Capture the cell that displays the provided text and extract its (x, y) central coordinate. 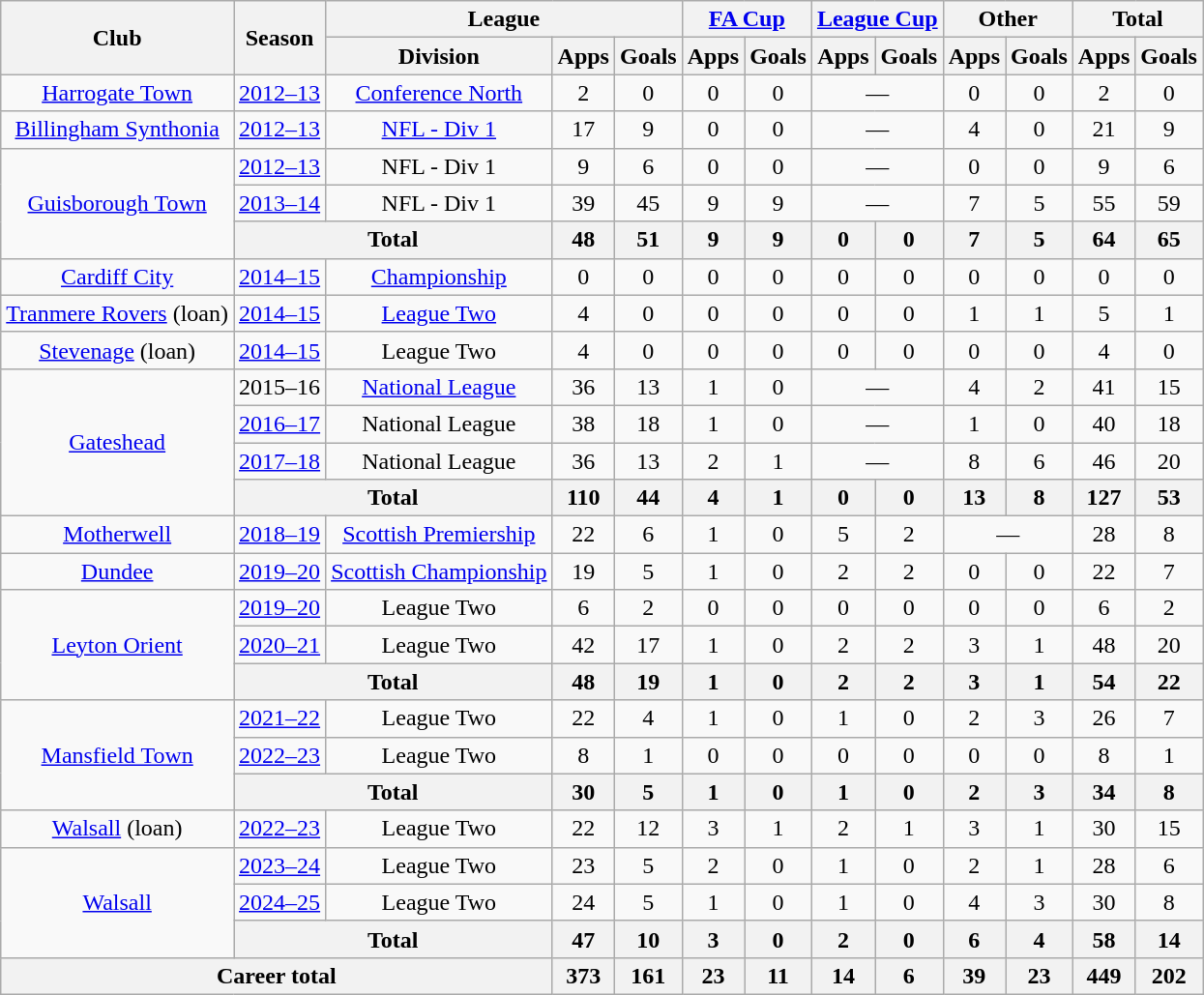
42 (583, 645)
Tranmere Rovers (loan) (118, 313)
Career total (277, 976)
12 (648, 829)
Gateshead (118, 442)
64 (1103, 240)
202 (1169, 976)
Scottish Championship (439, 571)
24 (583, 902)
45 (648, 203)
127 (1103, 498)
League (505, 19)
2017–18 (280, 461)
Walsall (loan) (118, 829)
Championship (439, 277)
10 (648, 939)
11 (778, 976)
21 (1103, 130)
Harrogate Town (118, 93)
Cardiff City (118, 277)
2021–22 (280, 718)
40 (1103, 424)
Conference North (439, 93)
Mansfield Town (118, 755)
Club (118, 38)
46 (1103, 461)
44 (648, 498)
47 (583, 939)
2024–25 (280, 902)
Stevenage (loan) (118, 350)
2023–24 (280, 865)
Leyton Orient (118, 645)
Billingham Synthonia (118, 130)
34 (1103, 792)
59 (1169, 203)
110 (583, 498)
51 (648, 240)
Season (280, 38)
Dundee (118, 571)
2020–21 (280, 645)
Scottish Premiership (439, 535)
55 (1103, 203)
41 (1103, 387)
Walsall (118, 902)
2018–19 (280, 535)
373 (583, 976)
449 (1103, 976)
Motherwell (118, 535)
Guisborough Town (118, 203)
161 (648, 976)
FA Cup (747, 19)
League Cup (877, 19)
58 (1103, 939)
2016–17 (280, 424)
54 (1103, 682)
65 (1169, 240)
Division (439, 56)
Other (1008, 19)
26 (1103, 718)
2015–16 (280, 387)
53 (1169, 498)
38 (583, 424)
2013–14 (280, 203)
